From the cell containing the given text, extract its center point as (X, Y) coordinate. 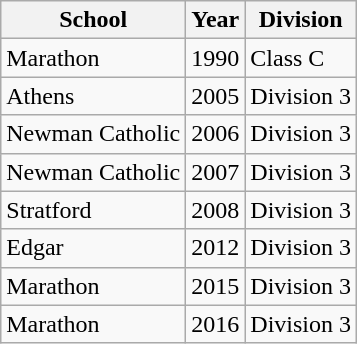
School (94, 20)
2015 (216, 286)
2005 (216, 96)
2016 (216, 324)
2006 (216, 134)
1990 (216, 58)
Division (301, 20)
2007 (216, 172)
Year (216, 20)
Class C (301, 58)
Stratford (94, 210)
Edgar (94, 248)
2012 (216, 248)
2008 (216, 210)
Athens (94, 96)
